Output the [x, y] coordinate of the center of the cell containing the given text.  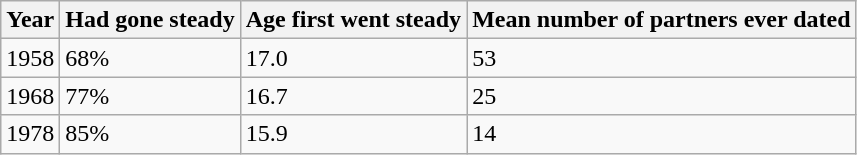
Mean number of partners ever dated [662, 20]
25 [662, 96]
77% [150, 96]
15.9 [353, 134]
14 [662, 134]
Age first went steady [353, 20]
17.0 [353, 58]
53 [662, 58]
1968 [30, 96]
1958 [30, 58]
Year [30, 20]
68% [150, 58]
1978 [30, 134]
85% [150, 134]
16.7 [353, 96]
Had gone steady [150, 20]
